Provide the (x, y) coordinate of the cell's center where the given text is located.  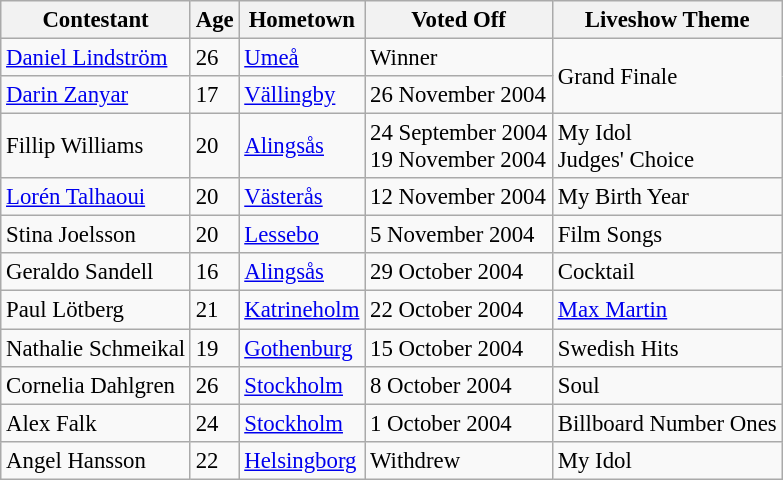
22 October 2004 (459, 310)
5 November 2004 (459, 235)
Västerås (302, 197)
24 (214, 423)
Grand Finale (667, 76)
Katrineholm (302, 310)
Daniel Lindström (96, 58)
24 September 200419 November 2004 (459, 146)
Geraldo Sandell (96, 273)
16 (214, 273)
Voted Off (459, 20)
Swedish Hits (667, 348)
My IdolJudges' Choice (667, 146)
Alex Falk (96, 423)
21 (214, 310)
15 October 2004 (459, 348)
Withdrew (459, 460)
19 (214, 348)
12 November 2004 (459, 197)
Darin Zanyar (96, 95)
Contestant (96, 20)
22 (214, 460)
Film Songs (667, 235)
Fillip Williams (96, 146)
26 November 2004 (459, 95)
My Idol (667, 460)
My Birth Year (667, 197)
Cocktail (667, 273)
Liveshow Theme (667, 20)
29 October 2004 (459, 273)
Gothenburg (302, 348)
Lessebo (302, 235)
Cornelia Dahlgren (96, 385)
8 October 2004 (459, 385)
Nathalie Schmeikal (96, 348)
Stina Joelsson (96, 235)
Angel Hansson (96, 460)
Age (214, 20)
Soul (667, 385)
Umeå (302, 58)
Helsingborg (302, 460)
Max Martin (667, 310)
Lorén Talhaoui (96, 197)
Paul Lötberg (96, 310)
Vällingby (302, 95)
Hometown (302, 20)
Winner (459, 58)
1 October 2004 (459, 423)
Billboard Number Ones (667, 423)
17 (214, 95)
